Scan for the cell matching the given text and deliver its (X, Y) coordinate at center. 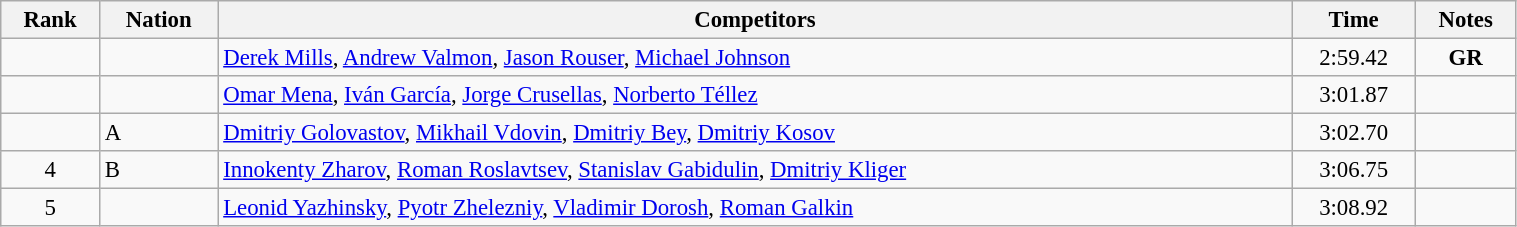
Innokenty Zharov, Roman Roslavtsev, Stanislav Gabidulin, Dmitriy Kliger (755, 170)
3:02.70 (1354, 133)
5 (50, 208)
Nation (159, 20)
Time (1354, 20)
2:59.42 (1354, 58)
Notes (1466, 20)
B (159, 170)
Derek Mills, Andrew Valmon, Jason Rouser, Michael Johnson (755, 58)
3:06.75 (1354, 170)
Omar Mena, Iván García, Jorge Crusellas, Norberto Téllez (755, 95)
Leonid Yazhinsky, Pyotr Zhelezniy, Vladimir Dorosh, Roman Galkin (755, 208)
A (159, 133)
Rank (50, 20)
3:01.87 (1354, 95)
GR (1466, 58)
3:08.92 (1354, 208)
Dmitriy Golovastov, Mikhail Vdovin, Dmitriy Bey, Dmitriy Kosov (755, 133)
4 (50, 170)
Competitors (755, 20)
